For the text-containing cell, return its midpoint in [X, Y] coordinate format. 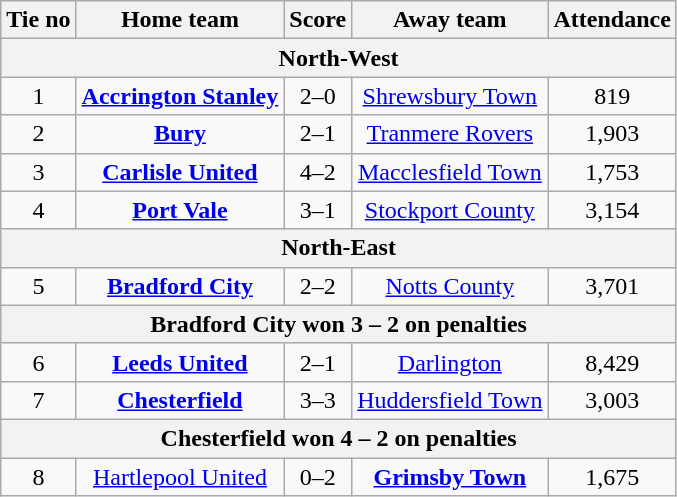
4 [38, 210]
7 [38, 400]
3,701 [612, 286]
3,154 [612, 210]
Score [318, 20]
Accrington Stanley [180, 96]
North-West [339, 58]
Shrewsbury Town [450, 96]
North-East [339, 248]
Away team [450, 20]
Attendance [612, 20]
3 [38, 172]
Tie no [38, 20]
0–2 [318, 477]
3,003 [612, 400]
Huddersfield Town [450, 400]
1 [38, 96]
3–1 [318, 210]
Bradford City [180, 286]
Darlington [450, 362]
8,429 [612, 362]
Chesterfield won 4 – 2 on penalties [339, 438]
2 [38, 134]
8 [38, 477]
Notts County [450, 286]
Chesterfield [180, 400]
Port Vale [180, 210]
1,675 [612, 477]
Hartlepool United [180, 477]
1,903 [612, 134]
Home team [180, 20]
Bury [180, 134]
Macclesfield Town [450, 172]
Tranmere Rovers [450, 134]
Grimsby Town [450, 477]
2–0 [318, 96]
Carlisle United [180, 172]
Leeds United [180, 362]
819 [612, 96]
2–2 [318, 286]
3–3 [318, 400]
5 [38, 286]
1,753 [612, 172]
Stockport County [450, 210]
Bradford City won 3 – 2 on penalties [339, 324]
6 [38, 362]
4–2 [318, 172]
